From the cell containing the given text, extract its center point as (X, Y) coordinate. 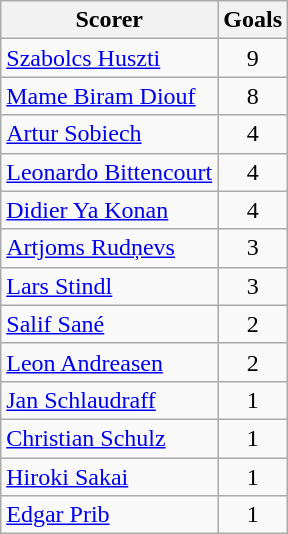
Artur Sobiech (110, 134)
8 (253, 96)
Mame Biram Diouf (110, 96)
Didier Ya Konan (110, 210)
Lars Stindl (110, 286)
Edgar Prib (110, 515)
Goals (253, 20)
Leonardo Bittencourt (110, 172)
Artjoms Rudņevs (110, 248)
Jan Schlaudraff (110, 400)
Scorer (110, 20)
Leon Andreasen (110, 362)
Hiroki Sakai (110, 477)
Salif Sané (110, 324)
Szabolcs Huszti (110, 58)
Christian Schulz (110, 438)
9 (253, 58)
